Locate the cell with the specified text and output its [x, y] center coordinate. 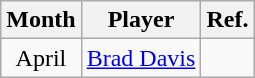
Ref. [228, 20]
April [41, 58]
Player [141, 20]
Month [41, 20]
Brad Davis [141, 58]
